Identify which cell holds the provided text, then report its (x, y) central coordinate. 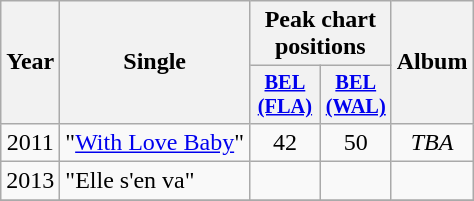
Peak chart positions (320, 34)
"Elle s'en va" (155, 181)
Year (30, 62)
Album (432, 62)
2011 (30, 142)
50 (356, 142)
TBA (432, 142)
BEL (FLA) (284, 95)
42 (284, 142)
"With Love Baby" (155, 142)
BEL (WAL) (356, 95)
2013 (30, 181)
Single (155, 62)
